Locate the cell with the specified text and output its [X, Y] center coordinate. 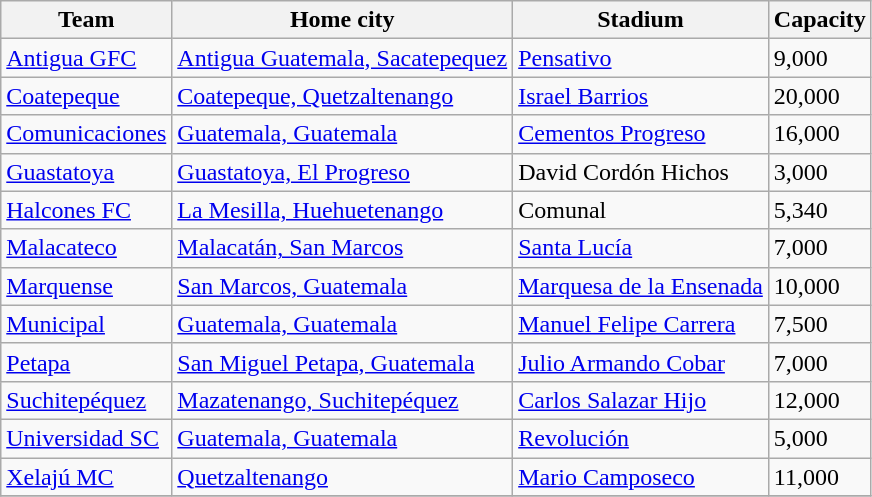
9,000 [820, 58]
Mazatenango, Suchitepéquez [342, 400]
Marquense [86, 286]
Coatepeque, Quetzaltenango [342, 96]
Team [86, 20]
Marquesa de la Ensenada [641, 286]
Comunal [641, 210]
Julio Armando Cobar [641, 362]
Quetzaltenango [342, 477]
Halcones FC [86, 210]
20,000 [820, 96]
Capacity [820, 20]
David Cordón Hichos [641, 172]
San Miguel Petapa, Guatemala [342, 362]
Santa Lucía [641, 248]
Antigua Guatemala, Sacatepequez [342, 58]
Home city [342, 20]
10,000 [820, 286]
11,000 [820, 477]
16,000 [820, 134]
Comunicaciones [86, 134]
La Mesilla, Huehuetenango [342, 210]
Cementos Progreso [641, 134]
Stadium [641, 20]
Carlos Salazar Hijo [641, 400]
Malacatán, San Marcos [342, 248]
5,340 [820, 210]
Xelajú MC [86, 477]
Israel Barrios [641, 96]
Guastatoya [86, 172]
Mario Camposeco [641, 477]
7,500 [820, 324]
Manuel Felipe Carrera [641, 324]
Universidad SC [86, 438]
Revolución [641, 438]
Antigua GFC [86, 58]
San Marcos, Guatemala [342, 286]
12,000 [820, 400]
Coatepeque [86, 96]
Municipal [86, 324]
Malacateco [86, 248]
Pensativo [641, 58]
Petapa [86, 362]
Suchitepéquez [86, 400]
5,000 [820, 438]
Guastatoya, El Progreso [342, 172]
3,000 [820, 172]
